Locate the cell with the specified text and output its (X, Y) center coordinate. 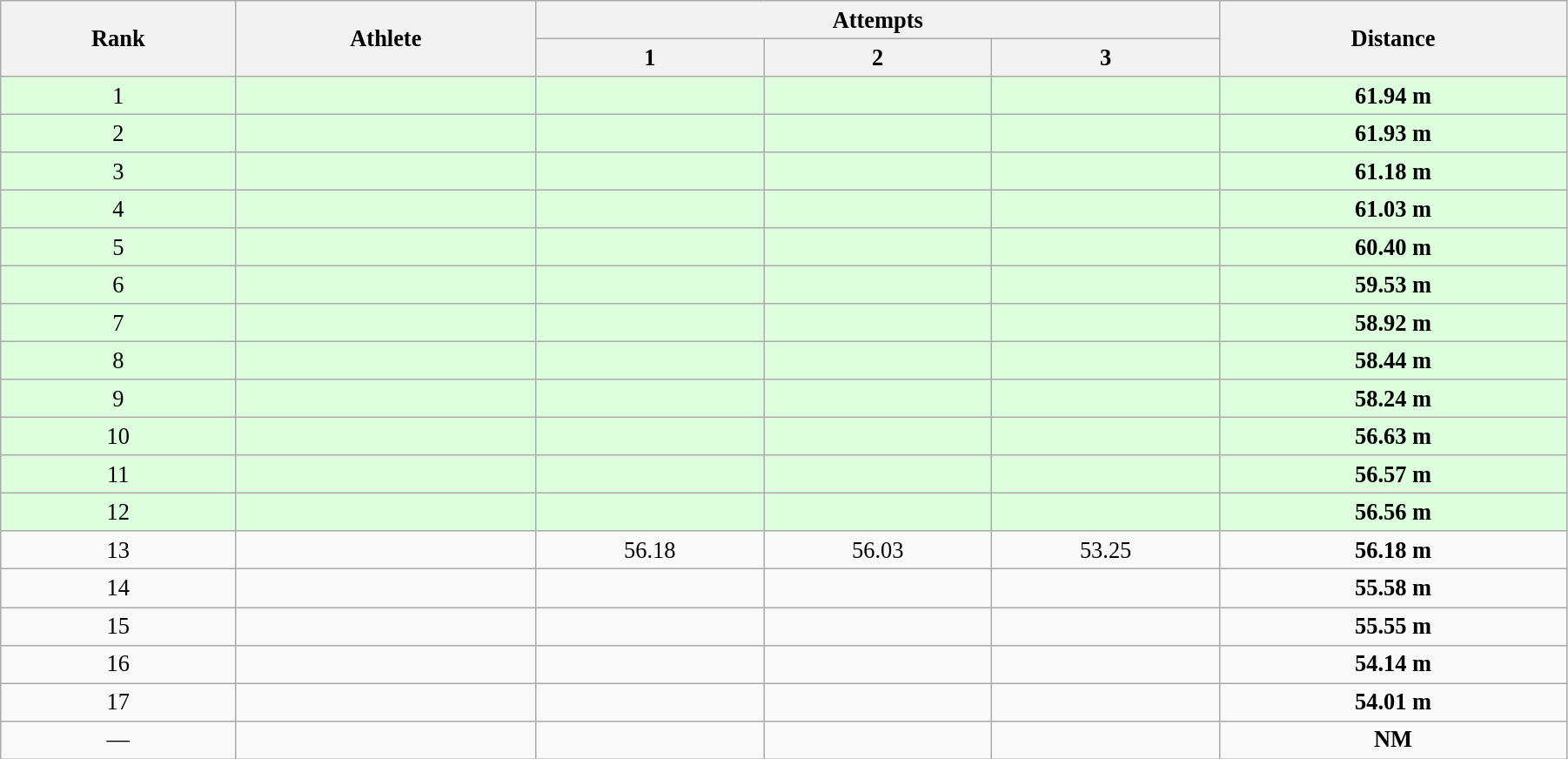
15 (118, 626)
56.56 m (1394, 512)
55.55 m (1394, 626)
56.03 (878, 550)
54.01 m (1394, 702)
Athlete (386, 38)
56.57 m (1394, 474)
— (118, 740)
Attempts (878, 19)
56.18 (650, 550)
Rank (118, 38)
54.14 m (1394, 664)
Distance (1394, 38)
61.93 m (1394, 133)
56.63 m (1394, 436)
4 (118, 209)
7 (118, 323)
13 (118, 550)
6 (118, 285)
60.40 m (1394, 247)
61.94 m (1394, 95)
14 (118, 588)
16 (118, 664)
59.53 m (1394, 285)
58.92 m (1394, 323)
55.58 m (1394, 588)
56.18 m (1394, 550)
10 (118, 436)
58.24 m (1394, 399)
53.25 (1106, 550)
12 (118, 512)
17 (118, 702)
5 (118, 247)
61.18 m (1394, 171)
NM (1394, 740)
9 (118, 399)
8 (118, 360)
61.03 m (1394, 209)
58.44 m (1394, 360)
11 (118, 474)
